Scan for the cell matching the given text and deliver its (X, Y) coordinate at center. 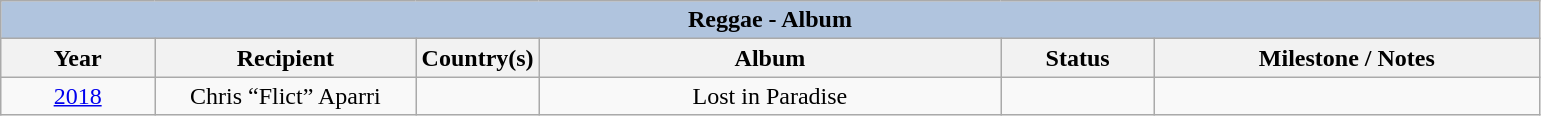
Reggae - Album (770, 20)
Year (78, 58)
Status (1078, 58)
Recipient (286, 58)
Country(s) (478, 58)
Milestone / Notes (1346, 58)
Lost in Paradise (770, 96)
2018 (78, 96)
Chris “Flict” Aparri (286, 96)
Album (770, 58)
